Detect which cell encompasses the target text, then output its (X, Y) center coordinate. 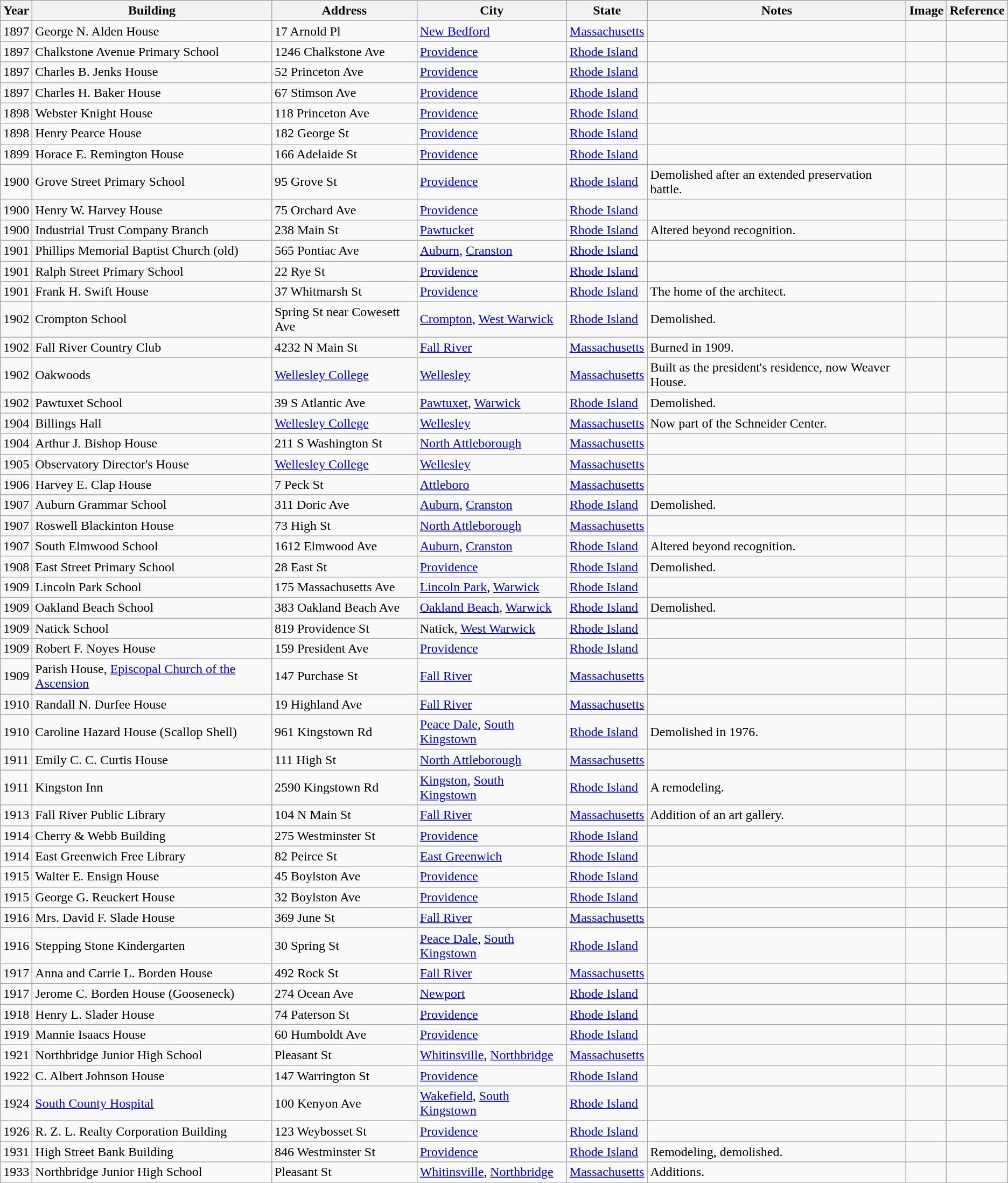
Pawtuxet School (152, 403)
C. Albert Johnson House (152, 1076)
1924 (16, 1104)
Observatory Director's House (152, 464)
Henry L. Slader House (152, 1014)
Now part of the Schneider Center. (776, 423)
Natick School (152, 628)
846 Westminster St (344, 1152)
383 Oakland Beach Ave (344, 607)
George N. Alden House (152, 31)
37 Whitmarsh St (344, 292)
Chalkstone Avenue Primary School (152, 52)
Randall N. Durfee House (152, 704)
1922 (16, 1076)
New Bedford (492, 31)
73 High St (344, 526)
1919 (16, 1035)
118 Princeton Ave (344, 113)
State (607, 11)
Walter E. Ensign House (152, 877)
275 Westminster St (344, 836)
East Street Primary School (152, 566)
Burned in 1909. (776, 347)
60 Humboldt Ave (344, 1035)
Newport (492, 993)
1926 (16, 1131)
Year (16, 11)
123 Weybosset St (344, 1131)
Mannie Isaacs House (152, 1035)
238 Main St (344, 230)
32 Boylston Ave (344, 897)
Mrs. David F. Slade House (152, 918)
Henry W. Harvey House (152, 209)
George G. Reuckert House (152, 897)
Crompton, West Warwick (492, 320)
147 Warrington St (344, 1076)
74 Paterson St (344, 1014)
52 Princeton Ave (344, 72)
100 Kenyon Ave (344, 1104)
104 N Main St (344, 815)
19 Highland Ave (344, 704)
Image (926, 11)
Remodeling, demolished. (776, 1152)
East Greenwich (492, 856)
Jerome C. Borden House (Gooseneck) (152, 993)
147 Purchase St (344, 676)
Grove Street Primary School (152, 182)
Lincoln Park School (152, 587)
Building (152, 11)
Fall River Country Club (152, 347)
1918 (16, 1014)
Industrial Trust Company Branch (152, 230)
45 Boylston Ave (344, 877)
1612 Elmwood Ave (344, 546)
175 Massachusetts Ave (344, 587)
City (492, 11)
1905 (16, 464)
Robert F. Noyes House (152, 649)
39 S Atlantic Ave (344, 403)
565 Pontiac Ave (344, 250)
Emily C. C. Curtis House (152, 760)
819 Providence St (344, 628)
Attleboro (492, 485)
95 Grove St (344, 182)
1899 (16, 154)
1921 (16, 1055)
492 Rock St (344, 973)
Oakland Beach, Warwick (492, 607)
Ralph Street Primary School (152, 271)
Lincoln Park, Warwick (492, 587)
Notes (776, 11)
Demolished after an extended preservation battle. (776, 182)
Harvey E. Clap House (152, 485)
Addition of an art gallery. (776, 815)
Natick, West Warwick (492, 628)
Address (344, 11)
22 Rye St (344, 271)
1931 (16, 1152)
Caroline Hazard House (Scallop Shell) (152, 732)
R. Z. L. Realty Corporation Building (152, 1131)
211 S Washington St (344, 444)
Roswell Blackinton House (152, 526)
East Greenwich Free Library (152, 856)
Auburn Grammar School (152, 505)
30 Spring St (344, 946)
Demolished in 1976. (776, 732)
1906 (16, 485)
Pawtuxet, Warwick (492, 403)
Oakland Beach School (152, 607)
Crompton School (152, 320)
Billings Hall (152, 423)
Spring St near Cowesett Ave (344, 320)
67 Stimson Ave (344, 93)
17 Arnold Pl (344, 31)
Arthur J. Bishop House (152, 444)
Kingston Inn (152, 787)
28 East St (344, 566)
Henry Pearce House (152, 134)
166 Adelaide St (344, 154)
75 Orchard Ave (344, 209)
Kingston, South Kingstown (492, 787)
Webster Knight House (152, 113)
311 Doric Ave (344, 505)
111 High St (344, 760)
The home of the architect. (776, 292)
Cherry & Webb Building (152, 836)
Fall River Public Library (152, 815)
Charles H. Baker House (152, 93)
1908 (16, 566)
159 President Ave (344, 649)
South Elmwood School (152, 546)
Additions. (776, 1172)
369 June St (344, 918)
Built as the president's residence, now Weaver House. (776, 375)
Anna and Carrie L. Borden House (152, 973)
Reference (977, 11)
Phillips Memorial Baptist Church (old) (152, 250)
Pawtucket (492, 230)
Stepping Stone Kindergarten (152, 946)
82 Peirce St (344, 856)
Horace E. Remington House (152, 154)
2590 Kingstown Rd (344, 787)
1246 Chalkstone Ave (344, 52)
Charles B. Jenks House (152, 72)
1933 (16, 1172)
High Street Bank Building (152, 1152)
961 Kingstown Rd (344, 732)
1913 (16, 815)
Wakefield, South Kingstown (492, 1104)
274 Ocean Ave (344, 993)
Frank H. Swift House (152, 292)
182 George St (344, 134)
South County Hospital (152, 1104)
A remodeling. (776, 787)
Oakwoods (152, 375)
7 Peck St (344, 485)
Parish House, Episcopal Church of the Ascension (152, 676)
4232 N Main St (344, 347)
